Return the [X, Y] coordinate for the center point of the cell that contains the specified text.  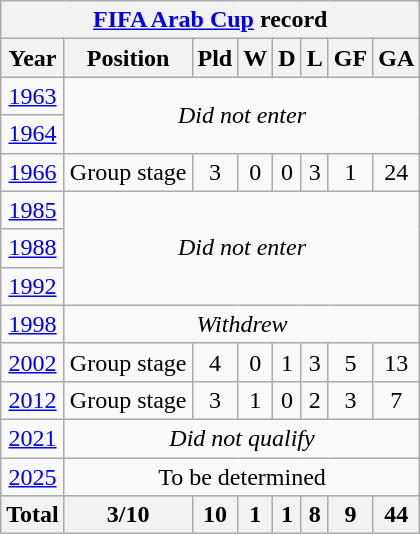
8 [314, 515]
Total [33, 515]
1985 [33, 210]
Position [128, 58]
GA [396, 58]
2025 [33, 477]
1964 [33, 134]
W [256, 58]
2021 [33, 438]
D [287, 58]
1966 [33, 172]
44 [396, 515]
13 [396, 362]
4 [215, 362]
2012 [33, 400]
24 [396, 172]
Did not qualify [242, 438]
Year [33, 58]
GF [350, 58]
2002 [33, 362]
Withdrew [242, 324]
1992 [33, 286]
9 [350, 515]
1988 [33, 248]
Pld [215, 58]
7 [396, 400]
FIFA Arab Cup record [210, 20]
10 [215, 515]
3/10 [128, 515]
5 [350, 362]
2 [314, 400]
1963 [33, 96]
L [314, 58]
1998 [33, 324]
To be determined [242, 477]
